For the text-containing cell, return its midpoint in [x, y] coordinate format. 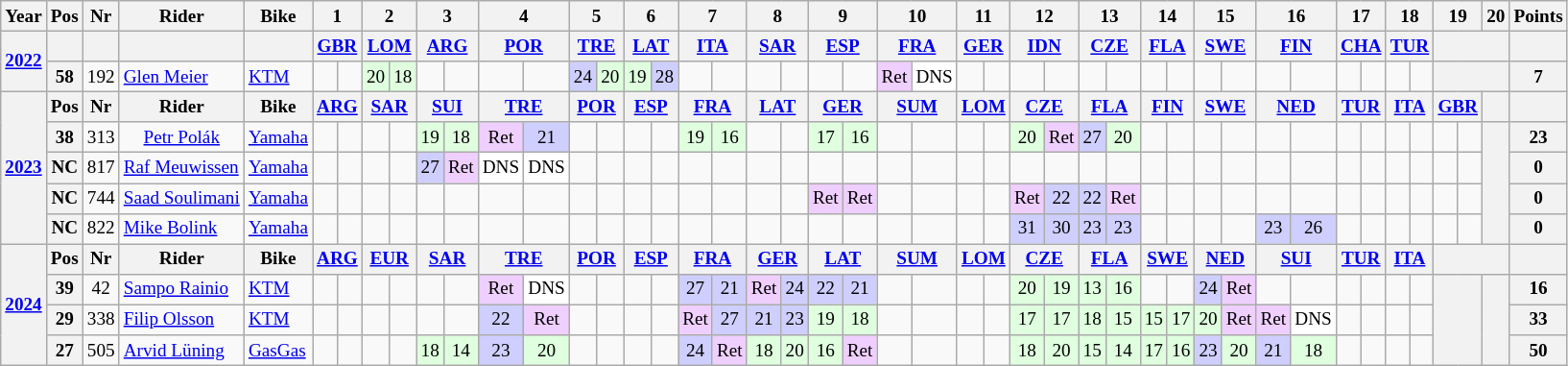
9 [843, 16]
1 [338, 16]
Mike Bolink [181, 229]
2023 [24, 167]
3 [447, 16]
42 [101, 289]
Arvid Lüning [181, 351]
822 [101, 229]
338 [101, 320]
10 [917, 16]
26 [1314, 229]
12 [1044, 16]
Petr Polák [181, 137]
33 [1538, 320]
IDN [1044, 46]
CHA [1361, 46]
313 [101, 137]
2024 [24, 305]
817 [101, 168]
30 [1061, 229]
Filip Olsson [181, 320]
2 [390, 16]
192 [101, 77]
11 [983, 16]
Glen Meier [181, 77]
6 [651, 16]
744 [101, 198]
4 [524, 16]
Sampo Rainio [181, 289]
50 [1538, 351]
39 [64, 289]
EUR [390, 259]
Raf Meuwissen [181, 168]
2022 [24, 61]
58 [64, 77]
Year [24, 16]
GasGas [278, 351]
38 [64, 137]
29 [64, 320]
31 [1027, 229]
28 [664, 77]
505 [101, 351]
Saad Soulimani [181, 198]
5 [597, 16]
Points [1538, 16]
8 [777, 16]
